Search for the cell housing the specified text and yield its [x, y] center coordinate. 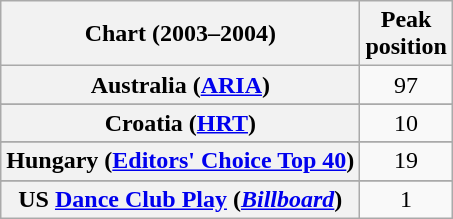
Chart (2003–2004) [180, 34]
1 [406, 199]
10 [406, 123]
97 [406, 85]
Peakposition [406, 34]
Croatia (HRT) [180, 123]
19 [406, 161]
US Dance Club Play (Billboard) [180, 199]
Hungary (Editors' Choice Top 40) [180, 161]
Australia (ARIA) [180, 85]
